Capture the cell that displays the provided text and extract its [X, Y] central coordinate. 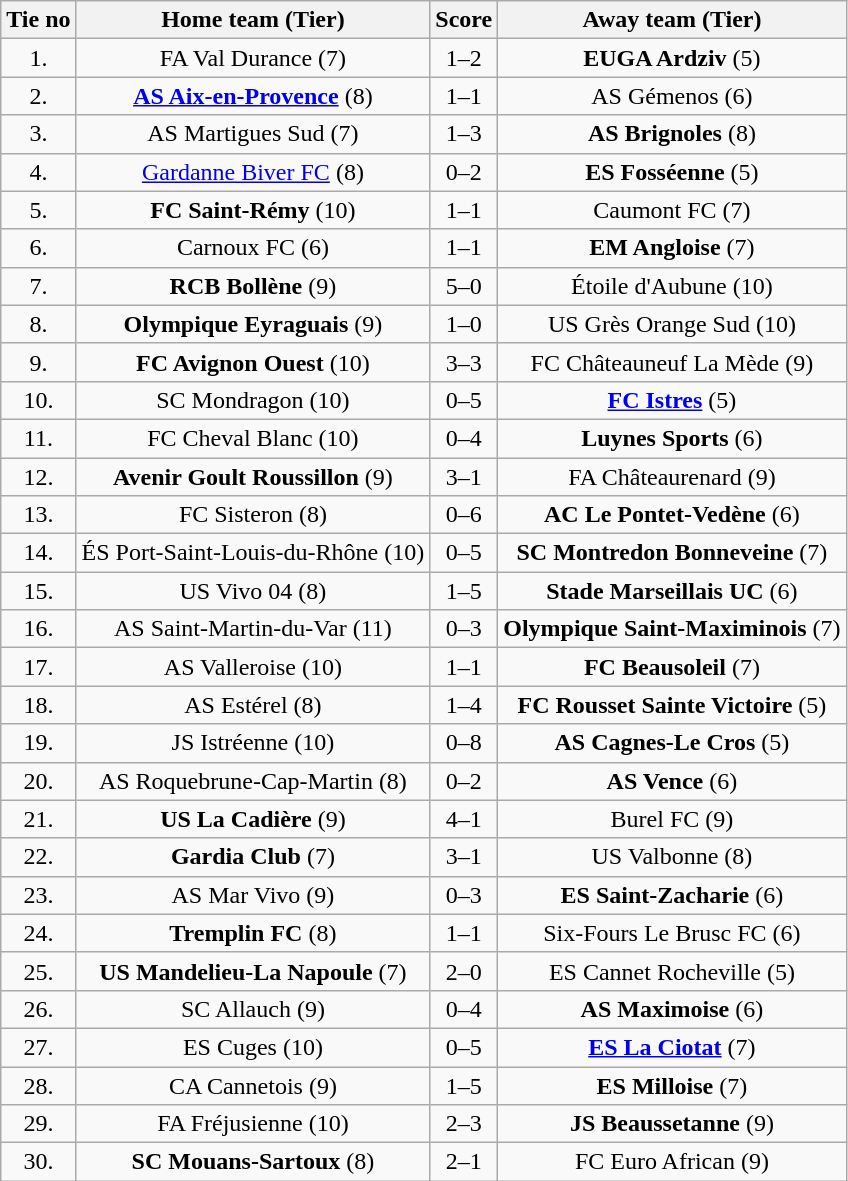
Six-Fours Le Brusc FC (6) [672, 933]
AS Gémenos (6) [672, 96]
SC Mondragon (10) [253, 400]
AS Vence (6) [672, 781]
AS Roquebrune-Cap-Martin (8) [253, 781]
US Vivo 04 (8) [253, 591]
FA Châteaurenard (9) [672, 477]
ES La Ciotat (7) [672, 1047]
Score [464, 20]
1. [38, 58]
FC Cheval Blanc (10) [253, 438]
Stade Marseillais UC (6) [672, 591]
Away team (Tier) [672, 20]
RCB Bollène (9) [253, 286]
5–0 [464, 286]
EUGA Ardziv (5) [672, 58]
3–3 [464, 362]
0–6 [464, 515]
27. [38, 1047]
JS Beaussetanne (9) [672, 1124]
15. [38, 591]
20. [38, 781]
Olympique Eyraguais (9) [253, 324]
Home team (Tier) [253, 20]
FC Avignon Ouest (10) [253, 362]
8. [38, 324]
25. [38, 971]
Tie no [38, 20]
AS Martigues Sud (7) [253, 134]
9. [38, 362]
AS Brignoles (8) [672, 134]
FA Val Durance (7) [253, 58]
US La Cadière (9) [253, 819]
Gardia Club (7) [253, 857]
6. [38, 248]
2. [38, 96]
11. [38, 438]
SC Allauch (9) [253, 1009]
FC Rousset Sainte Victoire (5) [672, 705]
17. [38, 667]
24. [38, 933]
ÉS Port-Saint-Louis-du-Rhône (10) [253, 553]
ES Saint-Zacharie (6) [672, 895]
FA Fréjusienne (10) [253, 1124]
AS Estérel (8) [253, 705]
Carnoux FC (6) [253, 248]
10. [38, 400]
2–3 [464, 1124]
US Mandelieu-La Napoule (7) [253, 971]
AC Le Pontet-Vedène (6) [672, 515]
FC Istres (5) [672, 400]
2–1 [464, 1162]
FC Beausoleil (7) [672, 667]
1–3 [464, 134]
26. [38, 1009]
JS Istréenne (10) [253, 743]
AS Valleroise (10) [253, 667]
AS Cagnes-Le Cros (5) [672, 743]
12. [38, 477]
Avenir Goult Roussillon (9) [253, 477]
29. [38, 1124]
22. [38, 857]
Burel FC (9) [672, 819]
Étoile d'Aubune (10) [672, 286]
AS Saint-Martin-du-Var (11) [253, 629]
FC Sisteron (8) [253, 515]
ES Cannet Rocheville (5) [672, 971]
EM Angloise (7) [672, 248]
US Grès Orange Sud (10) [672, 324]
FC Euro African (9) [672, 1162]
5. [38, 210]
SC Montredon Bonneveine (7) [672, 553]
Luynes Sports (6) [672, 438]
30. [38, 1162]
1–0 [464, 324]
ES Milloise (7) [672, 1085]
19. [38, 743]
21. [38, 819]
US Valbonne (8) [672, 857]
Gardanne Biver FC (8) [253, 172]
28. [38, 1085]
7. [38, 286]
ES Fosséenne (5) [672, 172]
13. [38, 515]
FC Châteauneuf La Mède (9) [672, 362]
AS Maximoise (6) [672, 1009]
1–2 [464, 58]
Olympique Saint-Maximinois (7) [672, 629]
ES Cuges (10) [253, 1047]
FC Saint-Rémy (10) [253, 210]
4–1 [464, 819]
23. [38, 895]
AS Mar Vivo (9) [253, 895]
SC Mouans-Sartoux (8) [253, 1162]
0–8 [464, 743]
Caumont FC (7) [672, 210]
4. [38, 172]
14. [38, 553]
AS Aix-en-Provence (8) [253, 96]
16. [38, 629]
3. [38, 134]
2–0 [464, 971]
CA Cannetois (9) [253, 1085]
1–4 [464, 705]
Tremplin FC (8) [253, 933]
18. [38, 705]
